Search for the cell housing the specified text and yield its [x, y] center coordinate. 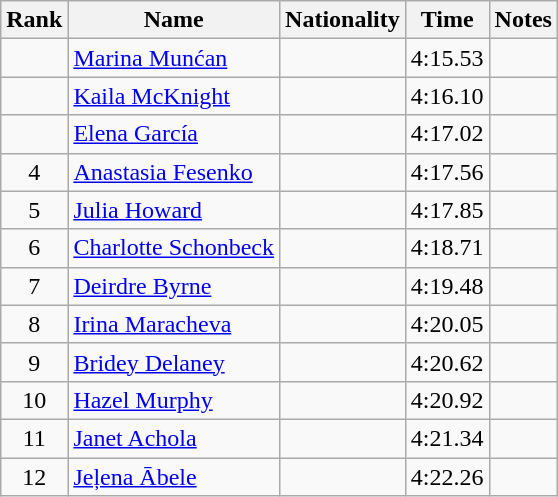
4:15.53 [447, 58]
4:20.92 [447, 400]
12 [34, 477]
Julia Howard [174, 210]
Nationality [343, 20]
4:22.26 [447, 477]
Irina Maracheva [174, 324]
4:18.71 [447, 248]
4:21.34 [447, 438]
4:16.10 [447, 96]
10 [34, 400]
4:17.85 [447, 210]
5 [34, 210]
Name [174, 20]
4:17.56 [447, 172]
Jeļena Ābele [174, 477]
Deirdre Byrne [174, 286]
Janet Achola [174, 438]
4:17.02 [447, 134]
6 [34, 248]
11 [34, 438]
Kaila McKnight [174, 96]
Marina Munćan [174, 58]
7 [34, 286]
Charlotte Schonbeck [174, 248]
Bridey Delaney [174, 362]
Rank [34, 20]
8 [34, 324]
Elena García [174, 134]
4:19.48 [447, 286]
4 [34, 172]
Notes [523, 20]
Anastasia Fesenko [174, 172]
4:20.05 [447, 324]
Hazel Murphy [174, 400]
4:20.62 [447, 362]
9 [34, 362]
Time [447, 20]
